Scan for the cell matching the given text and deliver its (x, y) coordinate at center. 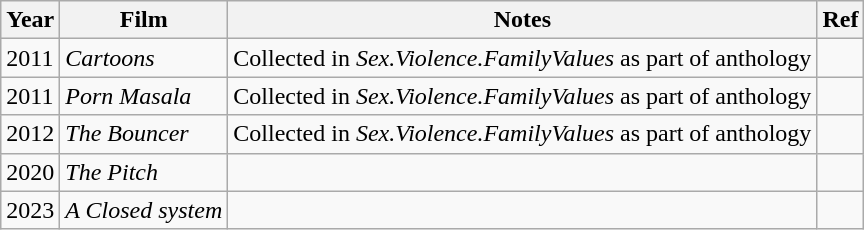
Film (144, 20)
A Closed system (144, 210)
2023 (30, 210)
Porn Masala (144, 96)
Cartoons (144, 58)
The Bouncer (144, 134)
Year (30, 20)
The Pitch (144, 172)
Ref (840, 20)
Notes (522, 20)
2012 (30, 134)
2020 (30, 172)
